Search for the cell housing the specified text and yield its (X, Y) center coordinate. 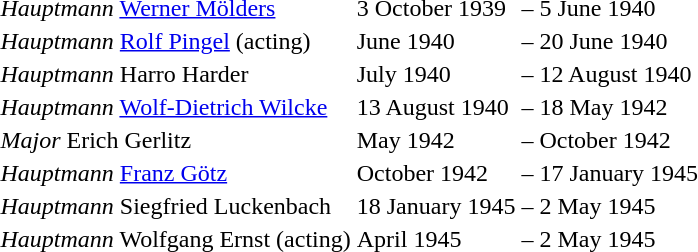
July 1940 (436, 74)
May 1942 (436, 140)
October 1942 (436, 173)
13 August 1940 (436, 107)
18 January 1945 (436, 206)
June 1940 (436, 41)
